Capture the cell that displays the provided text and extract its [x, y] central coordinate. 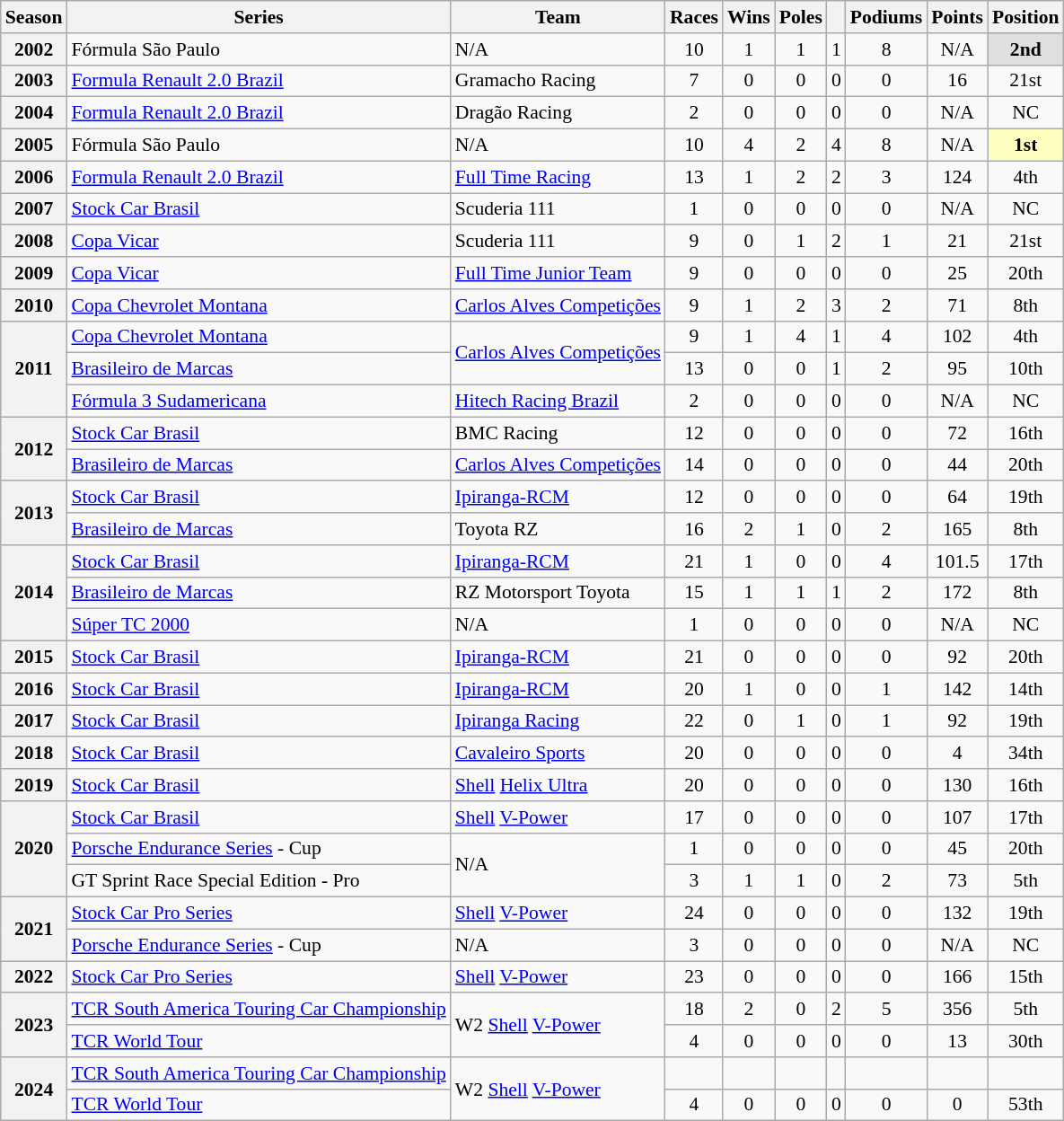
2016 [34, 689]
2024 [34, 1089]
Hitech Racing Brazil [558, 402]
64 [957, 498]
Dragão Racing [558, 113]
165 [957, 529]
Gramacho Racing [558, 81]
BMC Racing [558, 433]
Races [694, 17]
Points [957, 17]
Full Time Racing [558, 177]
RZ Motorsport Toyota [558, 593]
124 [957, 177]
356 [957, 1010]
Season [34, 17]
107 [957, 817]
1st [1025, 146]
25 [957, 273]
Shell Helix Ultra [558, 785]
22 [694, 721]
101.5 [957, 561]
Podiums [887, 17]
24 [694, 914]
Cavaleiro Sports [558, 754]
15th [1025, 977]
10th [1025, 369]
5 [887, 1010]
166 [957, 977]
2005 [34, 146]
2018 [34, 754]
2014 [34, 593]
Full Time Junior Team [558, 273]
45 [957, 849]
2013 [34, 514]
15 [694, 593]
44 [957, 465]
71 [957, 305]
Wins [749, 17]
Ipiranga Racing [558, 721]
Series [259, 17]
Fórmula 3 Sudamericana [259, 402]
Súper TC 2000 [259, 625]
2009 [34, 273]
2019 [34, 785]
18 [694, 1010]
2nd [1025, 49]
14th [1025, 689]
130 [957, 785]
23 [694, 977]
Team [558, 17]
2015 [34, 658]
2020 [34, 850]
Position [1025, 17]
2004 [34, 113]
72 [957, 433]
Poles [801, 17]
102 [957, 337]
132 [957, 914]
2023 [34, 1026]
95 [957, 369]
172 [957, 593]
2002 [34, 49]
2003 [34, 81]
2007 [34, 209]
142 [957, 689]
2022 [34, 977]
2012 [34, 449]
2017 [34, 721]
53th [1025, 1105]
34th [1025, 754]
2008 [34, 242]
73 [957, 881]
14 [694, 465]
17 [694, 817]
2021 [34, 929]
7 [694, 81]
30th [1025, 1041]
2011 [34, 368]
GT Sprint Race Special Edition - Pro [259, 881]
2006 [34, 177]
2010 [34, 305]
Toyota RZ [558, 529]
